Return [x, y] of the center of cell containing provided text 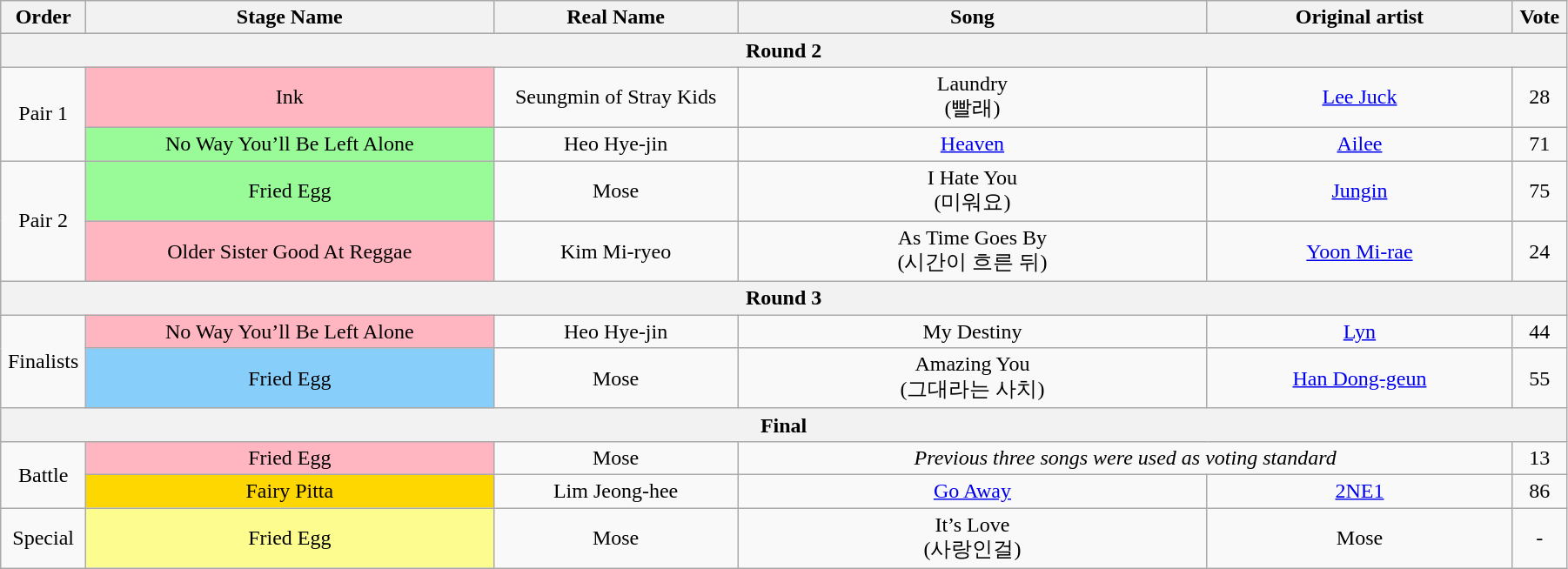
Pair 1 [44, 114]
Ailee [1359, 144]
Lee Juck [1359, 97]
Previous three songs were used as voting standard [1125, 458]
- [1539, 539]
I Hate You(미워요) [973, 191]
13 [1539, 458]
As Time Goes By(시간이 흐른 뒤) [973, 251]
Lim Jeong-hee [616, 491]
71 [1539, 144]
Special [44, 539]
Han Dong-geun [1359, 378]
44 [1539, 331]
Heaven [973, 144]
Vote [1539, 17]
Real Name [616, 17]
Lyn [1359, 331]
75 [1539, 191]
It’s Love(사랑인걸) [973, 539]
Stage Name [290, 17]
My Destiny [973, 331]
2NE1 [1359, 491]
Round 3 [784, 298]
Original artist [1359, 17]
Finalists [44, 362]
24 [1539, 251]
Fairy Pitta [290, 491]
Yoon Mi-rae [1359, 251]
86 [1539, 491]
Amazing You(그대라는 사치) [973, 378]
Laundry(빨래) [973, 97]
28 [1539, 97]
Kim Mi-ryeo [616, 251]
Ink [290, 97]
Older Sister Good At Reggae [290, 251]
Seungmin of Stray Kids [616, 97]
55 [1539, 378]
Order [44, 17]
Song [973, 17]
Go Away [973, 491]
Battle [44, 474]
Round 2 [784, 50]
Final [784, 425]
Jungin [1359, 191]
Pair 2 [44, 221]
